Detect which cell encompasses the target text, then output its [X, Y] center coordinate. 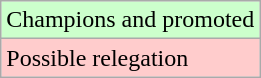
Possible relegation [130, 58]
Champions and promoted [130, 20]
